Identify which cell holds the provided text, then report its (X, Y) central coordinate. 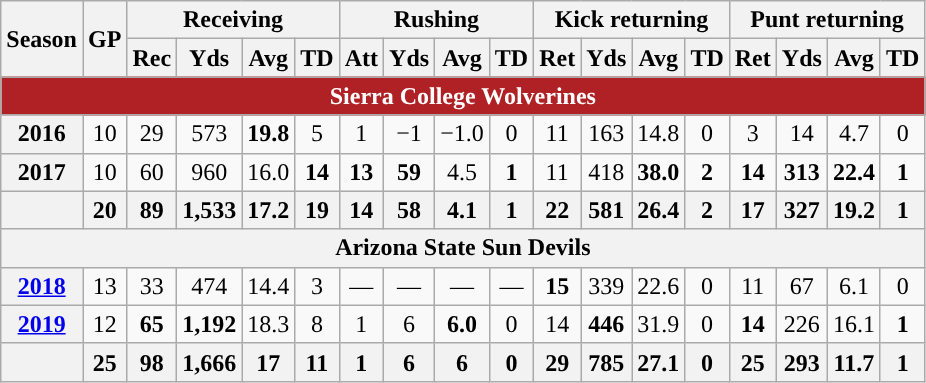
2019 (42, 324)
59 (410, 172)
2016 (42, 134)
446 (606, 324)
67 (802, 286)
31.9 (658, 324)
Arizona State Sun Devils (463, 248)
4.1 (462, 210)
313 (802, 172)
33 (152, 286)
Receiving (233, 20)
98 (152, 362)
Punt returning (827, 20)
785 (606, 362)
581 (606, 210)
GP (104, 39)
1,533 (210, 210)
12 (104, 324)
4.5 (462, 172)
27.1 (658, 362)
19.2 (854, 210)
960 (210, 172)
38.0 (658, 172)
−1.0 (462, 134)
Kick returning (632, 20)
58 (410, 210)
22 (558, 210)
16.1 (854, 324)
20 (104, 210)
18.3 (268, 324)
60 (152, 172)
89 (152, 210)
226 (802, 324)
Rushing (436, 20)
14.8 (658, 134)
Rec (152, 58)
22.4 (854, 172)
8 (317, 324)
Sierra College Wolverines (463, 96)
293 (802, 362)
339 (606, 286)
418 (606, 172)
11.7 (854, 362)
16.0 (268, 172)
474 (210, 286)
1,192 (210, 324)
19 (317, 210)
2017 (42, 172)
26.4 (658, 210)
19.8 (268, 134)
15 (558, 286)
Att (361, 58)
65 (152, 324)
5 (317, 134)
14.4 (268, 286)
4.7 (854, 134)
1,666 (210, 362)
−1 (410, 134)
6.1 (854, 286)
2018 (42, 286)
163 (606, 134)
6.0 (462, 324)
327 (802, 210)
22.6 (658, 286)
Season (42, 39)
17.2 (268, 210)
573 (210, 134)
